Determine the (x, y) coordinate at the center of the cell enclosing the given text.  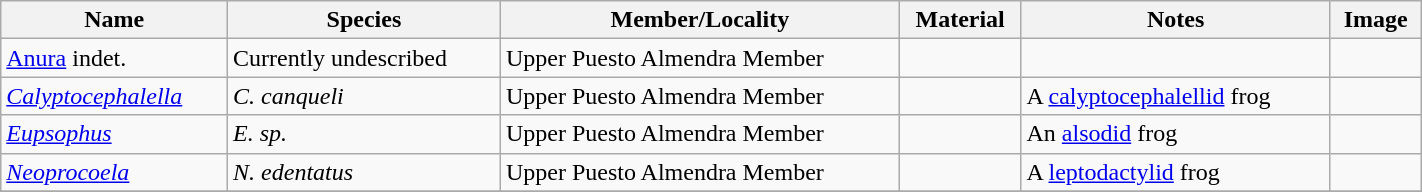
Notes (1176, 20)
E. sp. (364, 134)
Species (364, 20)
Eupsophus (114, 134)
C. canqueli (364, 96)
Neoprocoela (114, 172)
Name (114, 20)
Anura indet. (114, 58)
Image (1376, 20)
A leptodactylid frog (1176, 172)
Calyptocephalella (114, 96)
Currently undescribed (364, 58)
A calyptocephalellid frog (1176, 96)
N. edentatus (364, 172)
An alsodid frog (1176, 134)
Member/Locality (700, 20)
Material (960, 20)
